Extract the [x, y] coordinate from the center of the cell holding the provided text.  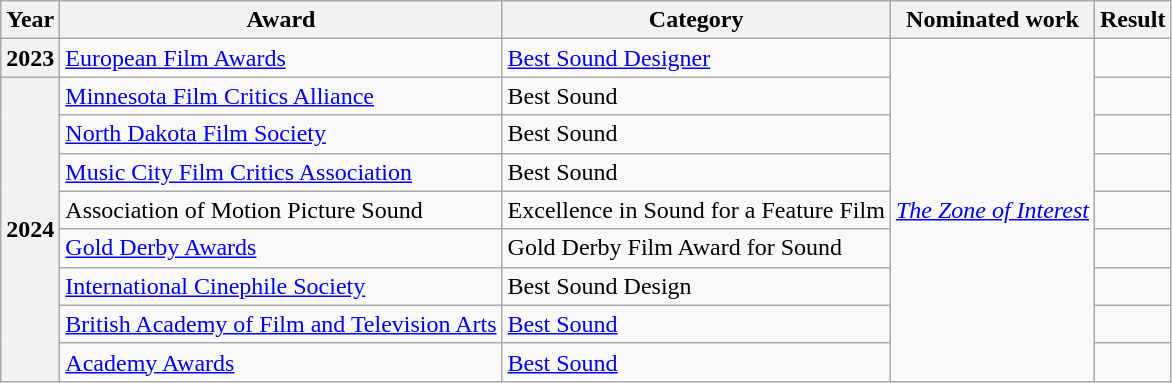
Result [1133, 20]
The Zone of Interest [992, 210]
Award [281, 20]
International Cinephile Society [281, 286]
Minnesota Film Critics Alliance [281, 96]
Association of Motion Picture Sound [281, 210]
Excellence in Sound for a Feature Film [696, 210]
European Film Awards [281, 58]
Best Sound Designer [696, 58]
Gold Derby Awards [281, 248]
British Academy of Film and Television Arts [281, 324]
Gold Derby Film Award for Sound [696, 248]
Nominated work [992, 20]
2024 [30, 229]
Category [696, 20]
Academy Awards [281, 362]
Music City Film Critics Association [281, 172]
2023 [30, 58]
Year [30, 20]
North Dakota Film Society [281, 134]
Best Sound Design [696, 286]
